For the text-containing cell, return its midpoint in [x, y] coordinate format. 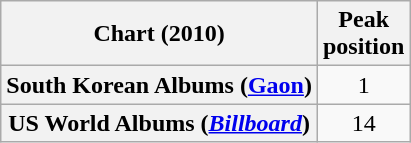
Chart (2010) [160, 34]
South Korean Albums (Gaon) [160, 85]
1 [363, 85]
14 [363, 123]
Peakposition [363, 34]
US World Albums (Billboard) [160, 123]
